Find where the given text appears and provide that cell's center as (X, Y) coordinate. 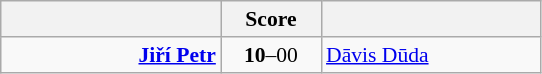
Jiří Petr (111, 55)
Score (271, 19)
10–00 (271, 55)
Dāvis Dūda (431, 55)
